Output the (X, Y) coordinate of the center of the cell containing the given text.  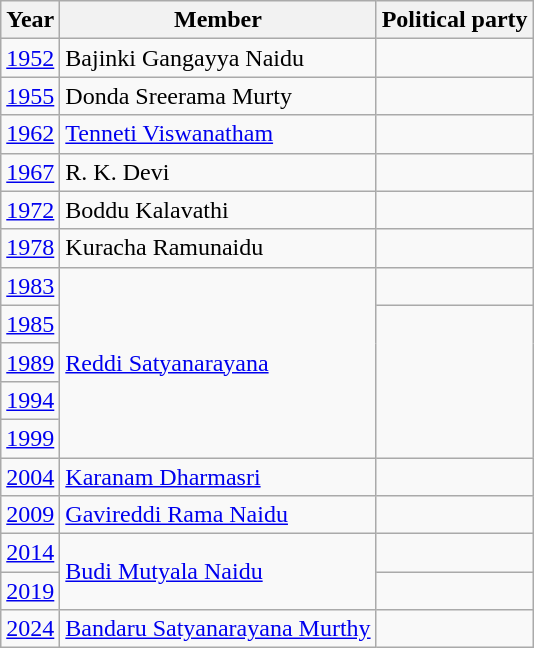
1985 (30, 324)
2024 (30, 629)
Tenneti Viswanatham (218, 134)
1962 (30, 134)
2009 (30, 515)
1978 (30, 248)
2014 (30, 553)
Gavireddi Rama Naidu (218, 515)
1952 (30, 58)
Year (30, 20)
1994 (30, 400)
Kuracha Ramunaidu (218, 248)
1955 (30, 96)
1989 (30, 362)
Member (218, 20)
1972 (30, 210)
Donda Sreerama Murty (218, 96)
R. K. Devi (218, 172)
Reddi Satyanarayana (218, 362)
1967 (30, 172)
Boddu Kalavathi (218, 210)
Karanam Dharmasri (218, 477)
2004 (30, 477)
Bandaru Satyanarayana Murthy (218, 629)
Budi Mutyala Naidu (218, 572)
2019 (30, 591)
1983 (30, 286)
Bajinki Gangayya Naidu (218, 58)
Political party (454, 20)
1999 (30, 438)
